Provide the [x, y] coordinate of the cell's center where the given text is located.  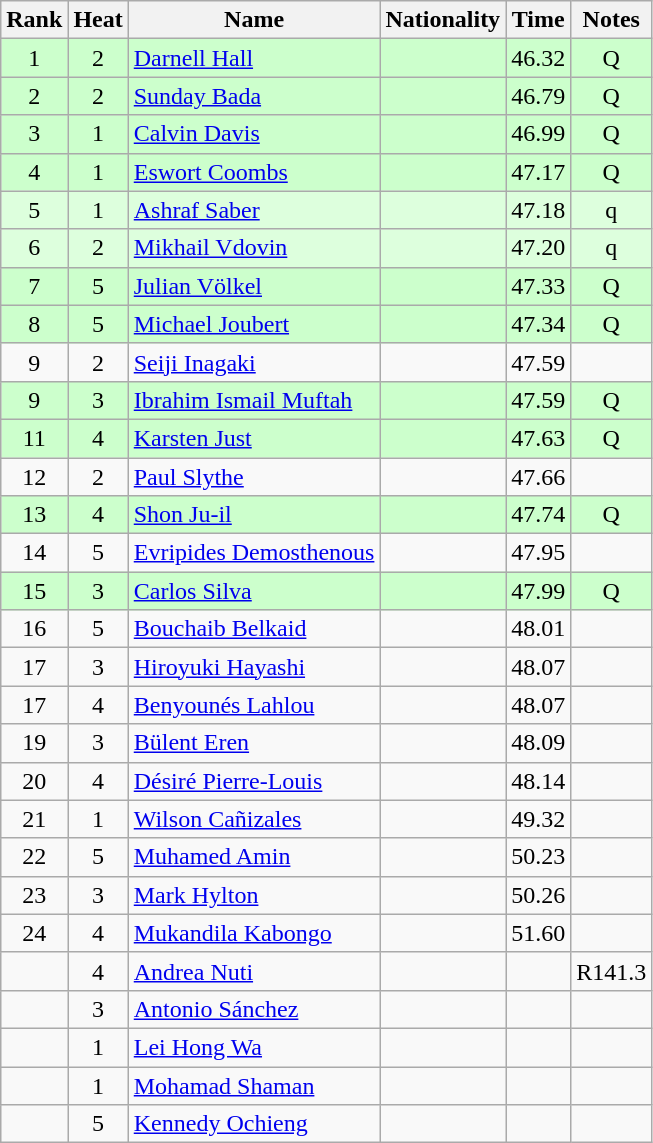
Notes [612, 20]
Paul Slythe [254, 477]
24 [34, 933]
Kennedy Ochieng [254, 1124]
Antonio Sánchez [254, 1009]
15 [34, 591]
46.99 [538, 134]
Mohamad Shaman [254, 1085]
Ashraf Saber [254, 210]
Calvin Davis [254, 134]
6 [34, 248]
Mark Hylton [254, 895]
8 [34, 324]
Ibrahim Ismail Muftah [254, 400]
47.18 [538, 210]
Eswort Coombs [254, 172]
48.14 [538, 781]
Hiroyuki Hayashi [254, 667]
48.09 [538, 743]
19 [34, 743]
Time [538, 20]
50.26 [538, 895]
Name [254, 20]
Wilson Cañizales [254, 819]
Julian Völkel [254, 286]
46.79 [538, 96]
48.01 [538, 629]
49.32 [538, 819]
Benyounés Lahlou [254, 705]
47.74 [538, 515]
21 [34, 819]
20 [34, 781]
Bülent Eren [254, 743]
22 [34, 857]
47.34 [538, 324]
13 [34, 515]
Shon Ju-il [254, 515]
14 [34, 553]
Michael Joubert [254, 324]
23 [34, 895]
51.60 [538, 933]
47.63 [538, 438]
Sunday Bada [254, 96]
47.95 [538, 553]
47.17 [538, 172]
11 [34, 438]
16 [34, 629]
Karsten Just [254, 438]
Bouchaib Belkaid [254, 629]
47.20 [538, 248]
Heat [98, 20]
Mikhail Vdovin [254, 248]
Andrea Nuti [254, 971]
Evripides Demosthenous [254, 553]
Darnell Hall [254, 58]
Mukandila Kabongo [254, 933]
Muhamed Amin [254, 857]
47.99 [538, 591]
50.23 [538, 857]
12 [34, 477]
46.32 [538, 58]
Rank [34, 20]
Désiré Pierre-Louis [254, 781]
Lei Hong Wa [254, 1047]
47.33 [538, 286]
R141.3 [612, 971]
Carlos Silva [254, 591]
7 [34, 286]
47.66 [538, 477]
Nationality [443, 20]
Seiji Inagaki [254, 362]
